Output the [x, y] coordinate of the center of the cell containing the given text.  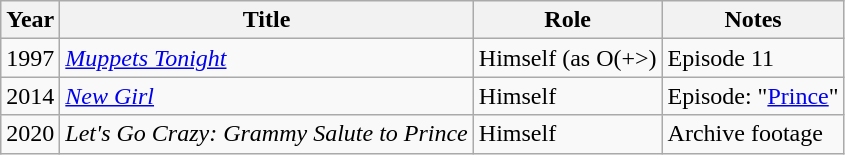
New Girl [266, 96]
Himself (as O(+>) [568, 58]
Notes [753, 20]
2020 [30, 134]
2014 [30, 96]
Episode: "Prince" [753, 96]
Let's Go Crazy: Grammy Salute to Prince [266, 134]
1997 [30, 58]
Archive footage [753, 134]
Muppets Tonight [266, 58]
Role [568, 20]
Title [266, 20]
Year [30, 20]
Episode 11 [753, 58]
